For the text-containing cell, return its midpoint in (X, Y) coordinate format. 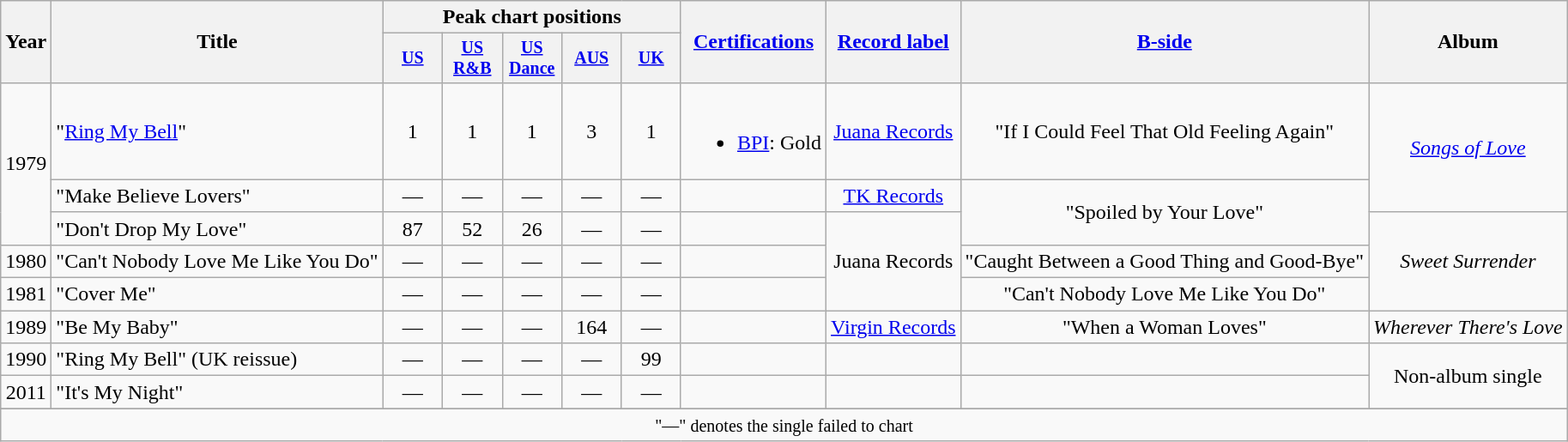
Title (217, 42)
2011 (26, 392)
1979 (26, 163)
Sweet Surrender (1468, 261)
"—" denotes the single failed to chart (784, 425)
1990 (26, 360)
Virgin Records (893, 327)
87 (412, 228)
"If I Could Feel That Old Feeling Again" (1164, 130)
US R&B (472, 58)
26 (532, 228)
"Caught Between a Good Thing and Good-Bye" (1164, 261)
US Dance (532, 58)
"Ring My Bell" (217, 130)
US (412, 58)
"When a Woman Loves" (1164, 327)
B-side (1164, 42)
Wherever There's Love (1468, 327)
"Cover Me" (217, 294)
52 (472, 228)
1981 (26, 294)
Record label (893, 42)
Year (26, 42)
3 (592, 130)
1980 (26, 261)
Certifications (754, 42)
"Ring My Bell" (UK reissue) (217, 360)
1989 (26, 327)
Peak chart positions (532, 17)
"Don't Drop My Love" (217, 228)
"Spoiled by Your Love" (1164, 212)
"Be My Baby" (217, 327)
UK (651, 58)
Non-album single (1468, 376)
164 (592, 327)
TK Records (893, 196)
Album (1468, 42)
BPI: Gold (754, 130)
"Make Believe Lovers" (217, 196)
"It's My Night" (217, 392)
AUS (592, 58)
Songs of Love (1468, 148)
99 (651, 360)
